Detect which cell encompasses the target text, then output its (x, y) center coordinate. 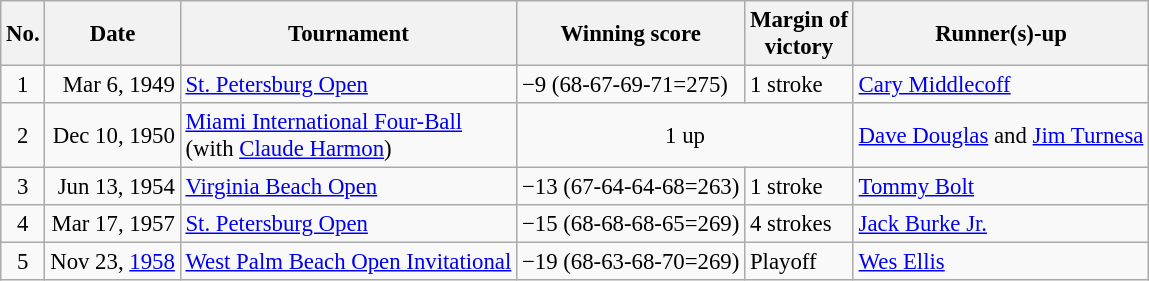
Jack Burke Jr. (1000, 224)
Wes Ellis (1000, 262)
Virginia Beach Open (348, 187)
Playoff (800, 262)
Nov 23, 1958 (112, 262)
−9 (68-67-69-71=275) (631, 85)
4 strokes (800, 224)
Mar 17, 1957 (112, 224)
Tournament (348, 34)
Margin ofvictory (800, 34)
Dec 10, 1950 (112, 136)
4 (23, 224)
Winning score (631, 34)
−15 (68-68-68-65=269) (631, 224)
Cary Middlecoff (1000, 85)
Date (112, 34)
1 up (686, 136)
−13 (67-64-64-68=263) (631, 187)
Jun 13, 1954 (112, 187)
Mar 6, 1949 (112, 85)
Miami International Four-Ball(with Claude Harmon) (348, 136)
3 (23, 187)
Runner(s)-up (1000, 34)
West Palm Beach Open Invitational (348, 262)
5 (23, 262)
Dave Douglas and Jim Turnesa (1000, 136)
No. (23, 34)
1 (23, 85)
2 (23, 136)
−19 (68-63-68-70=269) (631, 262)
Tommy Bolt (1000, 187)
